Provide the (x, y) coordinate of the cell's center where the given text is located.  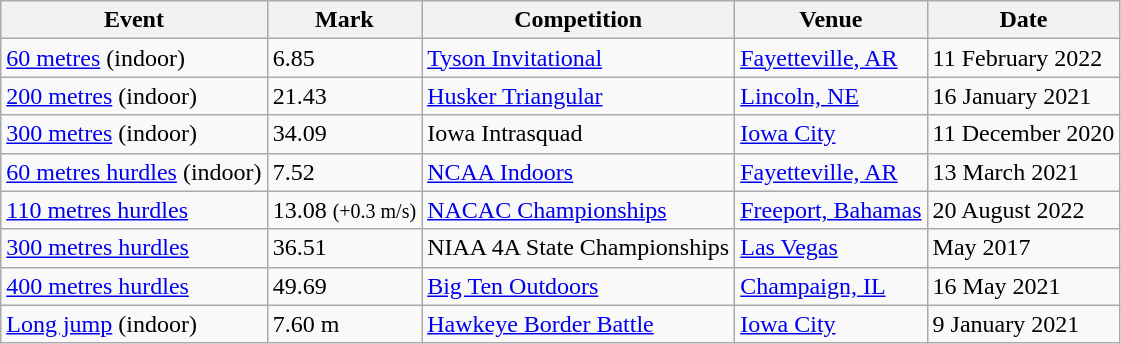
Tyson Invitational (578, 58)
Lincoln, NE (831, 96)
Las Vegas (831, 248)
May 2017 (1024, 248)
200 metres (indoor) (134, 96)
9 January 2021 (1024, 324)
60 metres hurdles (indoor) (134, 172)
6.85 (344, 58)
13 March 2021 (1024, 172)
20 August 2022 (1024, 210)
7.60 m (344, 324)
21.43 (344, 96)
Event (134, 20)
Mark (344, 20)
300 metres (indoor) (134, 134)
Big Ten Outdoors (578, 286)
34.09 (344, 134)
16 January 2021 (1024, 96)
7.52 (344, 172)
NACAC Championships (578, 210)
Freeport, Bahamas (831, 210)
16 May 2021 (1024, 286)
11 December 2020 (1024, 134)
Champaign, IL (831, 286)
49.69 (344, 286)
Long jump (indoor) (134, 324)
Husker Triangular (578, 96)
36.51 (344, 248)
110 metres hurdles (134, 210)
300 metres hurdles (134, 248)
60 metres (indoor) (134, 58)
Iowa Intrasquad (578, 134)
Date (1024, 20)
NIAA 4A State Championships (578, 248)
NCAA Indoors (578, 172)
400 metres hurdles (134, 286)
Hawkeye Border Battle (578, 324)
13.08 (+0.3 m/s) (344, 210)
Competition (578, 20)
11 February 2022 (1024, 58)
Venue (831, 20)
